Return (X, Y) of the center of cell containing provided text 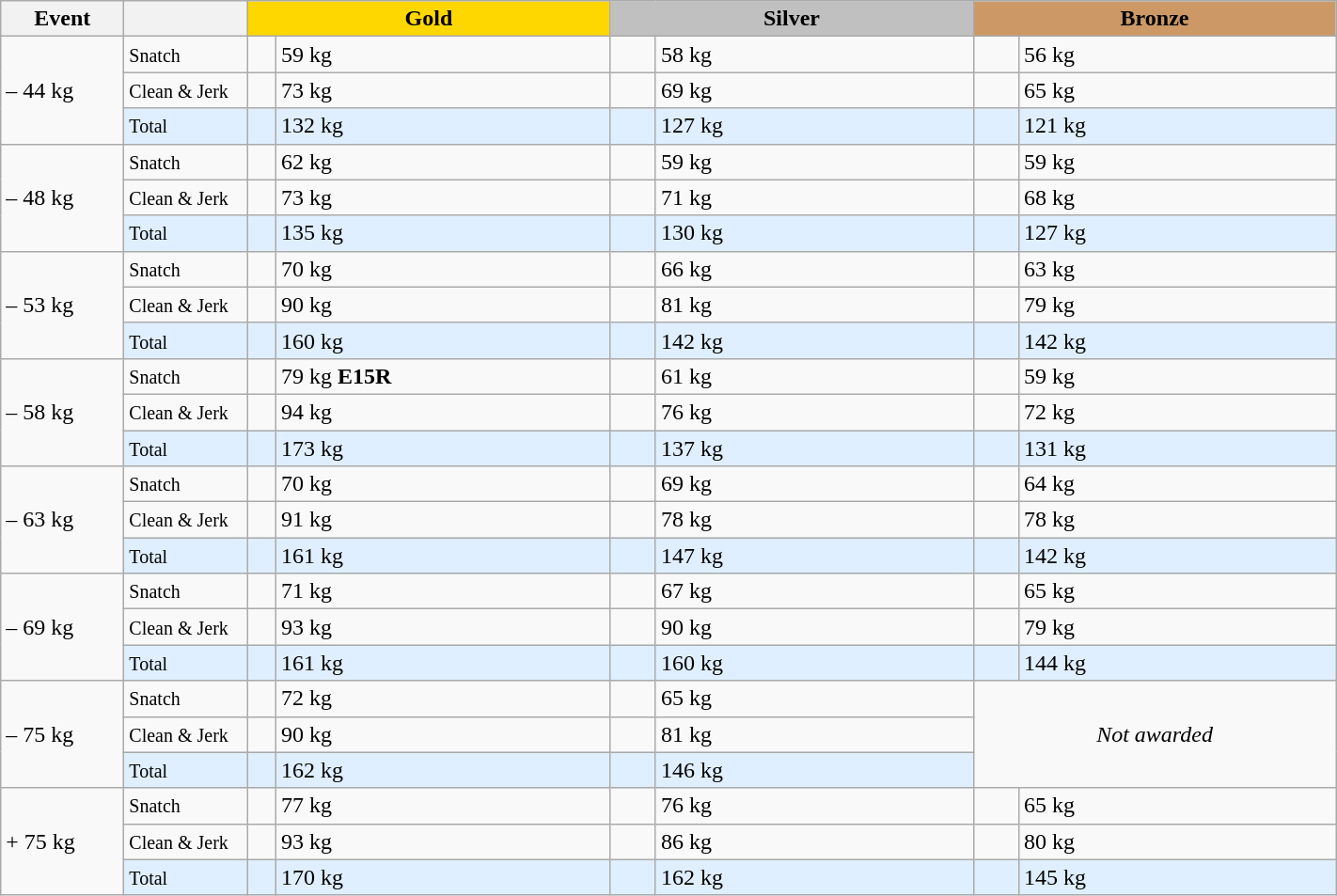
56 kg (1177, 55)
61 kg (814, 376)
170 kg (442, 877)
Silver (792, 19)
64 kg (1177, 484)
173 kg (442, 448)
58 kg (814, 55)
147 kg (814, 556)
135 kg (442, 233)
79 kg E15R (442, 376)
67 kg (814, 591)
– 53 kg (62, 305)
– 44 kg (62, 90)
130 kg (814, 233)
146 kg (814, 770)
– 69 kg (62, 627)
86 kg (814, 841)
94 kg (442, 412)
Gold (429, 19)
66 kg (814, 269)
121 kg (1177, 126)
– 63 kg (62, 520)
68 kg (1177, 197)
145 kg (1177, 877)
Event (62, 19)
Bronze (1155, 19)
144 kg (1177, 663)
80 kg (1177, 841)
132 kg (442, 126)
91 kg (442, 520)
63 kg (1177, 269)
+ 75 kg (62, 841)
62 kg (442, 162)
77 kg (442, 806)
Not awarded (1155, 734)
131 kg (1177, 448)
– 58 kg (62, 412)
137 kg (814, 448)
– 75 kg (62, 734)
– 48 kg (62, 197)
